Extract the (x, y) coordinate from the center of the cell holding the provided text.  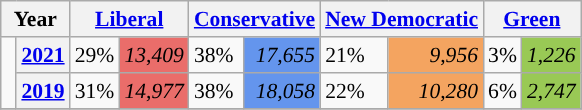
2019 (42, 91)
New Democratic (402, 19)
2,747 (552, 91)
10,280 (436, 91)
17,655 (282, 55)
9,956 (436, 55)
2021 (42, 55)
Green (532, 19)
3% (502, 55)
14,977 (154, 91)
21% (354, 55)
13,409 (154, 55)
18,058 (282, 91)
Liberal (130, 19)
Year (36, 19)
1,226 (552, 55)
Conservative (254, 19)
31% (95, 91)
29% (95, 55)
22% (354, 91)
6% (502, 91)
